Extract the (x, y) coordinate from the center of the cell holding the provided text.  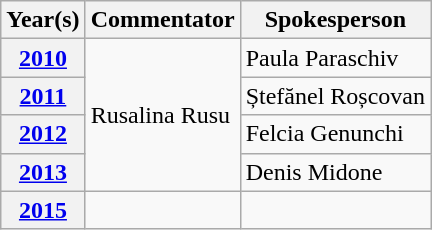
2015 (43, 210)
Ștefănel Roșcovan (335, 96)
Spokesperson (335, 20)
2013 (43, 172)
Rusalina Rusu (162, 115)
Denis Midone (335, 172)
Paula Paraschiv (335, 58)
Commentator (162, 20)
2012 (43, 134)
2011 (43, 96)
2010 (43, 58)
Felcia Genunchi (335, 134)
Year(s) (43, 20)
